Locate the cell with the specified text and output its (x, y) center coordinate. 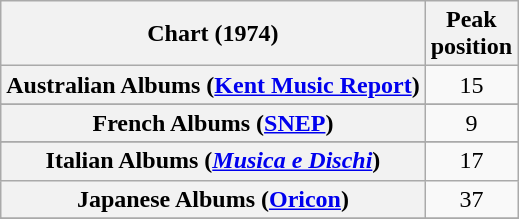
37 (471, 199)
17 (471, 161)
Japanese Albums (Oricon) (213, 199)
15 (471, 85)
Italian Albums (Musica e Dischi) (213, 161)
9 (471, 123)
Australian Albums (Kent Music Report) (213, 85)
Peakposition (471, 34)
Chart (1974) (213, 34)
French Albums (SNEP) (213, 123)
